Determine the [X, Y] coordinate at the center of the cell enclosing the given text.  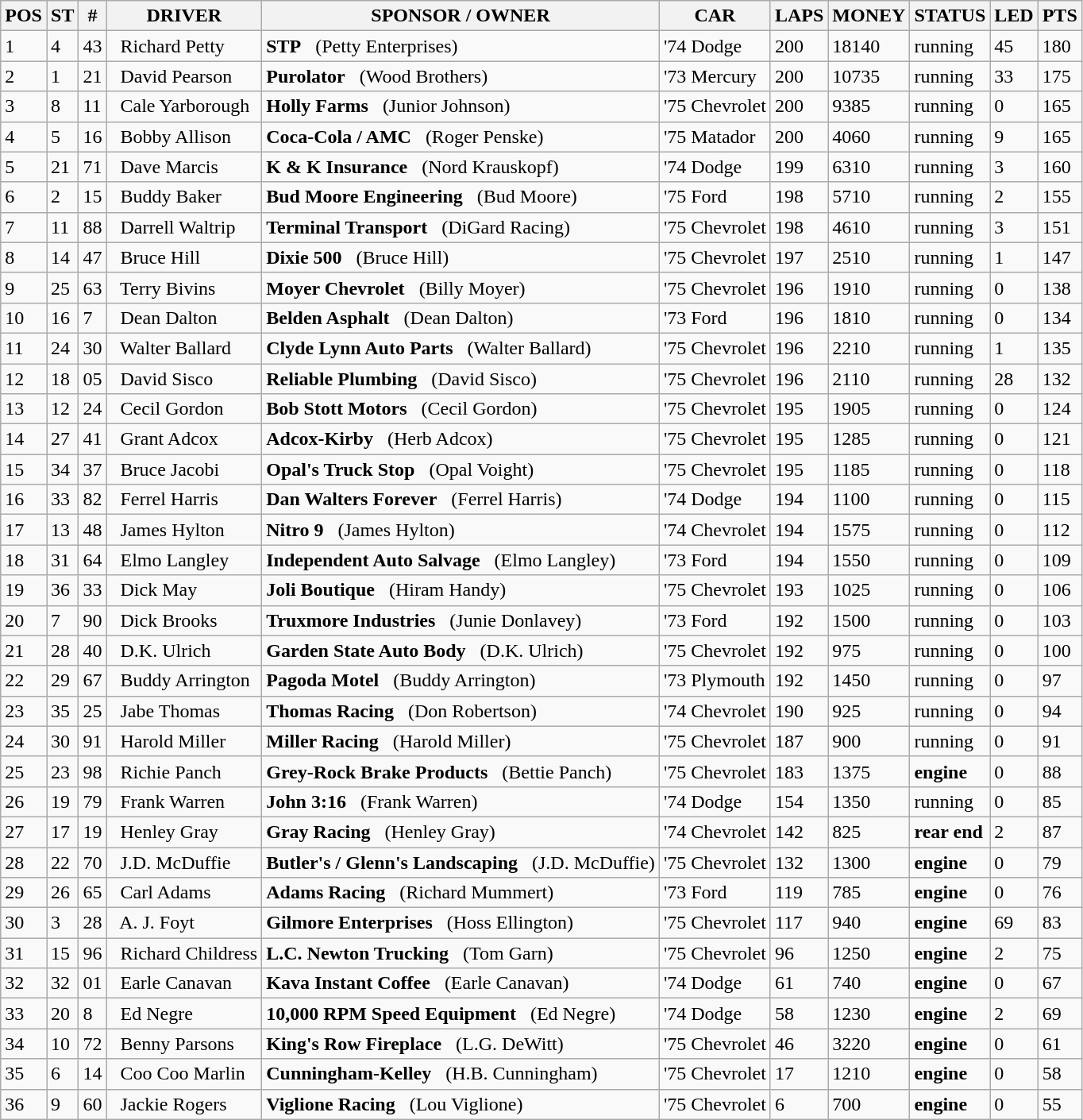
37 [92, 469]
Coca-Cola / AMC (Roger Penske) [461, 137]
175 [1059, 76]
Dan Walters Forever (Ferrel Harris) [461, 500]
1375 [869, 771]
106 [1059, 590]
Darrell Waltrip [184, 227]
46 [799, 1044]
1550 [869, 560]
Gray Racing (Henley Gray) [461, 832]
1810 [869, 318]
Benny Parsons [184, 1044]
41 [92, 439]
94 [1059, 711]
2110 [869, 379]
87 [1059, 832]
60 [92, 1104]
Grey-Rock Brake Products (Bettie Panch) [461, 771]
1575 [869, 530]
Frank Warren [184, 801]
Richard Childress [184, 953]
Buddy Arrington [184, 681]
47 [92, 257]
6310 [869, 167]
1025 [869, 590]
118 [1059, 469]
45 [1014, 46]
Carl Adams [184, 893]
190 [799, 711]
76 [1059, 893]
940 [869, 923]
1500 [869, 620]
Jackie Rogers [184, 1104]
740 [869, 983]
2510 [869, 257]
STATUS [950, 16]
King's Row Fireplace (L.G. DeWitt) [461, 1044]
112 [1059, 530]
LAPS [799, 16]
121 [1059, 439]
J.D. McDuffie [184, 862]
90 [92, 620]
154 [799, 801]
Walter Ballard [184, 348]
98 [92, 771]
4610 [869, 227]
D.K. Ulrich [184, 651]
Dixie 500 (Bruce Hill) [461, 257]
'73 Mercury [715, 76]
1910 [869, 288]
STP (Petty Enterprises) [461, 46]
Buddy Baker [184, 197]
199 [799, 167]
1285 [869, 439]
70 [92, 862]
Ferrel Harris [184, 500]
Clyde Lynn Auto Parts (Walter Ballard) [461, 348]
147 [1059, 257]
Coo Coo Marlin [184, 1074]
1905 [869, 409]
'73 Plymouth [715, 681]
82 [92, 500]
Reliable Plumbing (David Sisco) [461, 379]
135 [1059, 348]
Grant Adcox [184, 439]
ST [62, 16]
55 [1059, 1104]
Adams Racing (Richard Mummert) [461, 893]
Joli Boutique (Hiram Handy) [461, 590]
1210 [869, 1074]
75 [1059, 953]
Ed Negre [184, 1014]
187 [799, 741]
L.C. Newton Trucking (Tom Garn) [461, 953]
700 [869, 1104]
115 [1059, 500]
160 [1059, 167]
43 [92, 46]
1100 [869, 500]
4060 [869, 137]
10,000 RPM Speed Equipment (Ed Negre) [461, 1014]
109 [1059, 560]
1230 [869, 1014]
CAR [715, 16]
Belden Asphalt (Dean Dalton) [461, 318]
Dick May [184, 590]
Thomas Racing (Don Robertson) [461, 711]
'75 Matador [715, 137]
A. J. Foyt [184, 923]
925 [869, 711]
rear end [950, 832]
197 [799, 257]
Nitro 9 (James Hylton) [461, 530]
Viglione Racing (Lou Viglione) [461, 1104]
2210 [869, 348]
100 [1059, 651]
155 [1059, 197]
900 [869, 741]
72 [92, 1044]
183 [799, 771]
Bud Moore Engineering (Bud Moore) [461, 197]
9385 [869, 106]
DRIVER [184, 16]
David Sisco [184, 379]
# [92, 16]
James Hylton [184, 530]
Holly Farms (Junior Johnson) [461, 106]
1450 [869, 681]
785 [869, 893]
Cecil Gordon [184, 409]
'75 Ford [715, 197]
3220 [869, 1044]
Jabe Thomas [184, 711]
01 [92, 983]
SPONSOR / OWNER [461, 16]
Bruce Jacobi [184, 469]
Truxmore Industries (Junie Donlavey) [461, 620]
POS [24, 16]
119 [799, 893]
Independent Auto Salvage (Elmo Langley) [461, 560]
124 [1059, 409]
Cale Yarborough [184, 106]
Cunningham-Kelley (H.B. Cunningham) [461, 1074]
PTS [1059, 16]
48 [92, 530]
1250 [869, 953]
Earle Canavan [184, 983]
40 [92, 651]
Dean Dalton [184, 318]
Moyer Chevrolet (Billy Moyer) [461, 288]
63 [92, 288]
MONEY [869, 16]
Terminal Transport (DiGard Racing) [461, 227]
LED [1014, 16]
193 [799, 590]
83 [1059, 923]
Pagoda Motel (Buddy Arrington) [461, 681]
975 [869, 651]
97 [1059, 681]
Purolator (Wood Brothers) [461, 76]
1185 [869, 469]
Bruce Hill [184, 257]
10735 [869, 76]
Opal's Truck Stop (Opal Voight) [461, 469]
1350 [869, 801]
K & K Insurance (Nord Krauskopf) [461, 167]
138 [1059, 288]
Elmo Langley [184, 560]
Butler's / Glenn's Landscaping (J.D. McDuffie) [461, 862]
John 3:16 (Frank Warren) [461, 801]
18140 [869, 46]
71 [92, 167]
Dick Brooks [184, 620]
85 [1059, 801]
David Pearson [184, 76]
Adcox-Kirby (Herb Adcox) [461, 439]
Bob Stott Motors (Cecil Gordon) [461, 409]
Miller Racing (Harold Miller) [461, 741]
05 [92, 379]
Gilmore Enterprises (Hoss Ellington) [461, 923]
151 [1059, 227]
Harold Miller [184, 741]
Kava Instant Coffee (Earle Canavan) [461, 983]
180 [1059, 46]
65 [92, 893]
Garden State Auto Body (D.K. Ulrich) [461, 651]
1300 [869, 862]
103 [1059, 620]
64 [92, 560]
Terry Bivins [184, 288]
Henley Gray [184, 832]
825 [869, 832]
142 [799, 832]
Dave Marcis [184, 167]
134 [1059, 318]
Richard Petty [184, 46]
Richie Panch [184, 771]
5710 [869, 197]
Bobby Allison [184, 137]
117 [799, 923]
